Extract the [x, y] coordinate from the center of the cell holding the provided text.  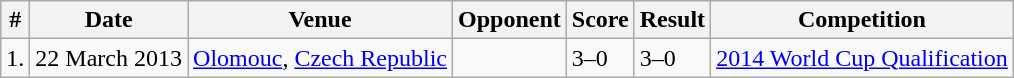
# [16, 20]
Score [600, 20]
2014 World Cup Qualification [862, 58]
Competition [862, 20]
Date [109, 20]
Result [672, 20]
Venue [320, 20]
1. [16, 58]
22 March 2013 [109, 58]
Olomouc, Czech Republic [320, 58]
Opponent [510, 20]
